Extract the (x, y) coordinate from the center of the cell holding the provided text.  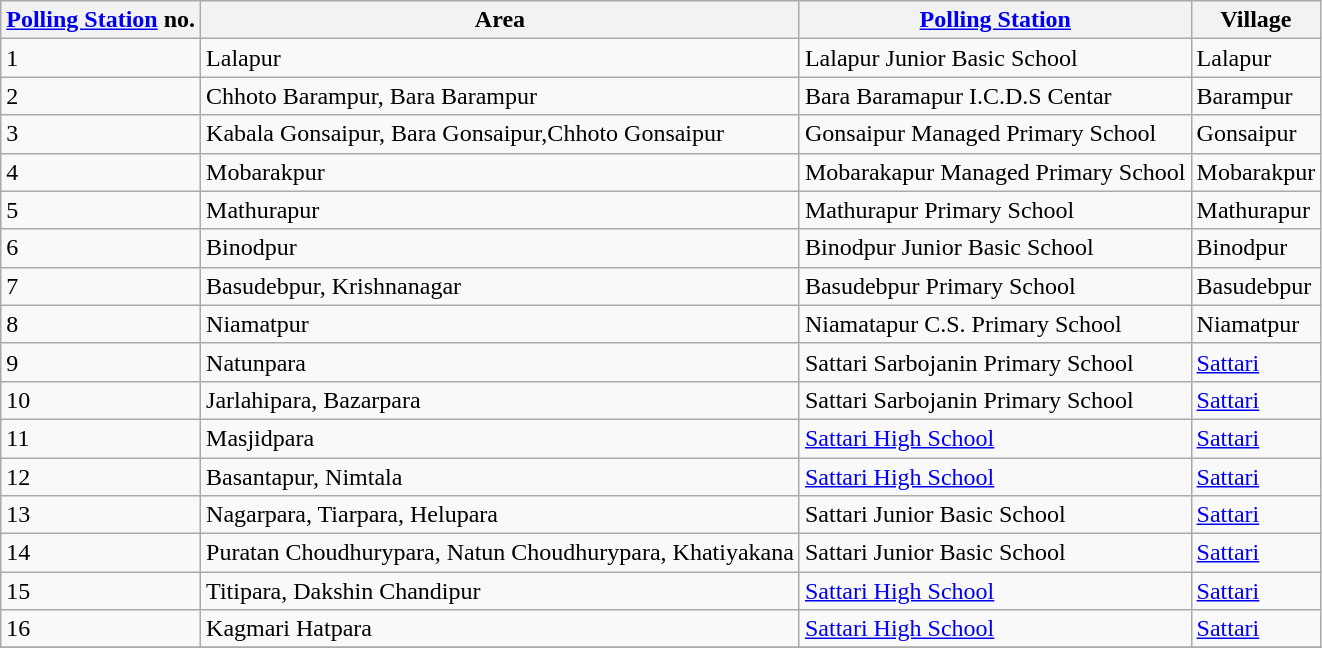
Kabala Gonsaipur, Bara Gonsaipur,Chhoto Gonsaipur (500, 134)
Area (500, 20)
Basudebpur Primary School (995, 286)
16 (101, 629)
Mathurapur Primary School (995, 210)
1 (101, 58)
Nagarpara, Tiarpara, Helupara (500, 515)
Basantapur, Nimtala (500, 477)
Basudebpur, Krishnanagar (500, 286)
Barampur (1256, 96)
6 (101, 248)
4 (101, 172)
Village (1256, 20)
Polling Station (995, 20)
Bara Baramapur I.C.D.S Centar (995, 96)
Basudebpur (1256, 286)
Puratan Choudhurypara, Natun Choudhurypara, Khatiyakana (500, 553)
Gonsaipur (1256, 134)
Lalapur Junior Basic School (995, 58)
3 (101, 134)
7 (101, 286)
Mobarakapur Managed Primary School (995, 172)
Kagmari Hatpara (500, 629)
15 (101, 591)
Binodpur Junior Basic School (995, 248)
13 (101, 515)
8 (101, 324)
Natunpara (500, 362)
10 (101, 400)
5 (101, 210)
2 (101, 96)
Polling Station no. (101, 20)
9 (101, 362)
11 (101, 438)
Gonsaipur Managed Primary School (995, 134)
12 (101, 477)
Chhoto Barampur, Bara Barampur (500, 96)
Jarlahipara, Bazarpara (500, 400)
14 (101, 553)
Niamatapur C.S. Primary School (995, 324)
Masjidpara (500, 438)
Titipara, Dakshin Chandipur (500, 591)
